Locate the cell with the specified text and output its [x, y] center coordinate. 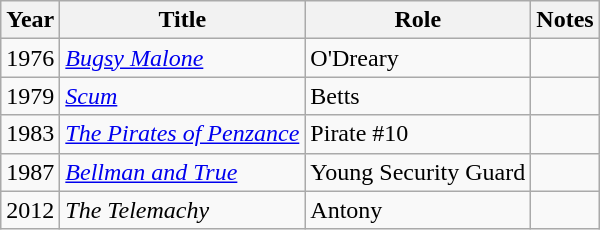
1976 [30, 58]
Pirate #10 [418, 134]
O'Dreary [418, 58]
The Telemachy [182, 210]
1979 [30, 96]
Bugsy Malone [182, 58]
2012 [30, 210]
Title [182, 20]
Young Security Guard [418, 172]
The Pirates of Penzance [182, 134]
Antony [418, 210]
Year [30, 20]
1987 [30, 172]
1983 [30, 134]
Scum [182, 96]
Notes [565, 20]
Role [418, 20]
Bellman and True [182, 172]
Betts [418, 96]
